Provide the [X, Y] coordinate of the cell's center where the given text is located.  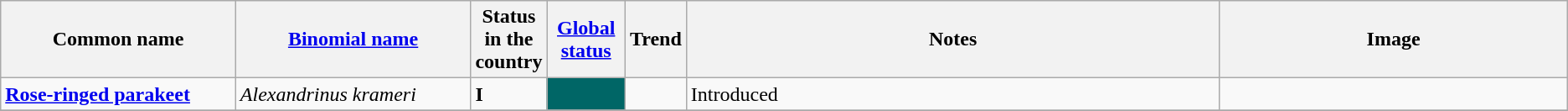
Introduced [953, 94]
I [509, 94]
Common name [119, 40]
Global status [586, 40]
Notes [953, 40]
Rose-ringed parakeet [119, 94]
Status in the country [509, 40]
Trend [655, 40]
Image [1394, 40]
Binomial name [353, 40]
Alexandrinus krameri [353, 94]
